Scan for the cell matching the given text and deliver its [x, y] coordinate at center. 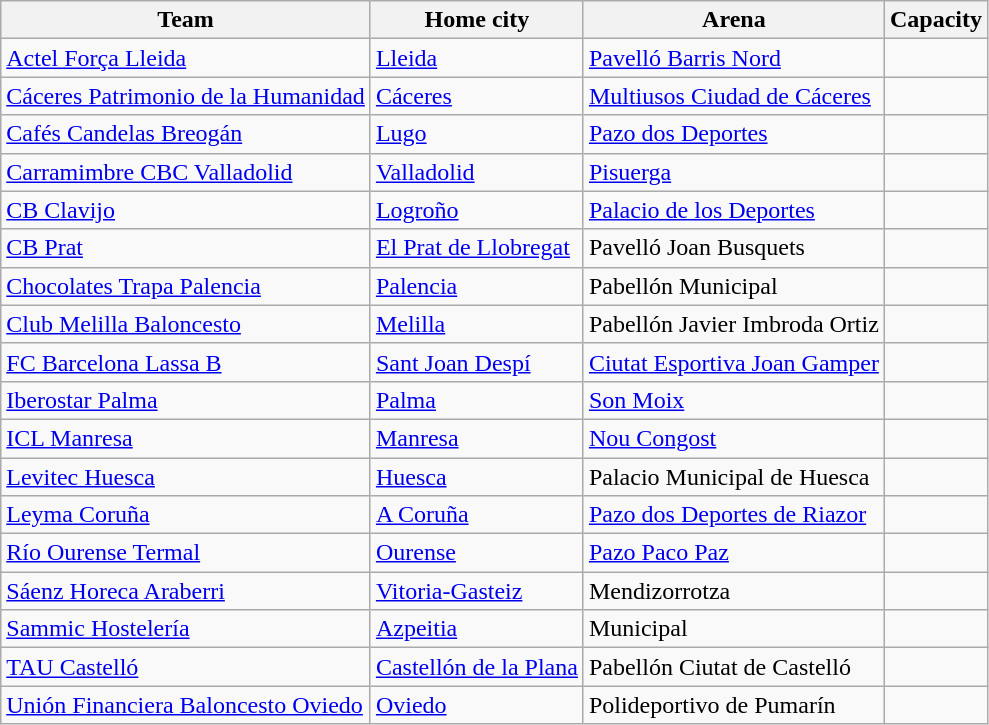
CB Clavijo [186, 210]
CB Prat [186, 248]
Chocolates Trapa Palencia [186, 286]
Palacio Municipal de Huesca [734, 477]
Pabellón Municipal [734, 286]
Ciutat Esportiva Joan Gamper [734, 362]
Manresa [476, 438]
Pabellón Javier Imbroda Ortiz [734, 324]
Levitec Huesca [186, 477]
Valladolid [476, 172]
Logroño [476, 210]
Cáceres Patrimonio de la Humanidad [186, 96]
TAU Castelló [186, 667]
Sant Joan Despí [476, 362]
Lleida [476, 58]
Carramimbre CBC Valladolid [186, 172]
ICL Manresa [186, 438]
Nou Congost [734, 438]
Home city [476, 20]
Mendizorrotza [734, 591]
Melilla [476, 324]
A Coruña [476, 515]
Unión Financiera Baloncesto Oviedo [186, 705]
El Prat de Llobregat [476, 248]
Vitoria-Gasteiz [476, 591]
Son Moix [734, 400]
Capacity [936, 20]
FC Barcelona Lassa B [186, 362]
Multiusos Ciudad de Cáceres [734, 96]
Sammic Hostelería [186, 629]
Oviedo [476, 705]
Cafés Candelas Breogán [186, 134]
Pazo dos Deportes [734, 134]
Polideportivo de Pumarín [734, 705]
Palencia [476, 286]
Sáenz Horeca Araberri [186, 591]
Huesca [476, 477]
Leyma Coruña [186, 515]
Pazo dos Deportes de Riazor [734, 515]
Lugo [476, 134]
Pavelló Joan Busquets [734, 248]
Palacio de los Deportes [734, 210]
Pazo Paco Paz [734, 553]
Actel Força Lleida [186, 58]
Pavelló Barris Nord [734, 58]
Municipal [734, 629]
Cáceres [476, 96]
Pisuerga [734, 172]
Pabellón Ciutat de Castelló [734, 667]
Arena [734, 20]
Ourense [476, 553]
Team [186, 20]
Iberostar Palma [186, 400]
Club Melilla Baloncesto [186, 324]
Azpeitia [476, 629]
Río Ourense Termal [186, 553]
Palma [476, 400]
Castellón de la Plana [476, 667]
